Output the [X, Y] coordinate of the center of the cell containing the given text.  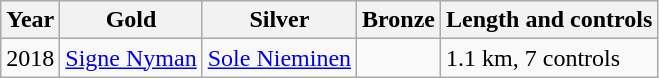
Year [30, 20]
2018 [30, 58]
Silver [279, 20]
Bronze [399, 20]
Length and controls [550, 20]
Gold [131, 20]
Sole Nieminen [279, 58]
Signe Nyman [131, 58]
1.1 km, 7 controls [550, 58]
